Identify which cell holds the provided text, then report its (X, Y) central coordinate. 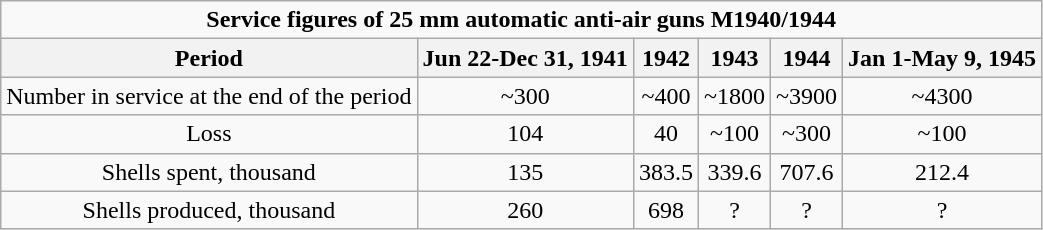
Jan 1-May 9, 1945 (942, 58)
1942 (666, 58)
Period (209, 58)
104 (525, 134)
1943 (734, 58)
Service figures of 25 mm automatic anti-air guns M1940/1944 (522, 20)
~1800 (734, 96)
Shells spent, thousand (209, 172)
260 (525, 210)
~400 (666, 96)
~3900 (807, 96)
698 (666, 210)
1944 (807, 58)
~4300 (942, 96)
Loss (209, 134)
383.5 (666, 172)
Jun 22-Dec 31, 1941 (525, 58)
Shells produced, thousand (209, 210)
Number in service at the end of the period (209, 96)
135 (525, 172)
339.6 (734, 172)
212.4 (942, 172)
40 (666, 134)
707.6 (807, 172)
